Capture the cell that displays the provided text and extract its [x, y] central coordinate. 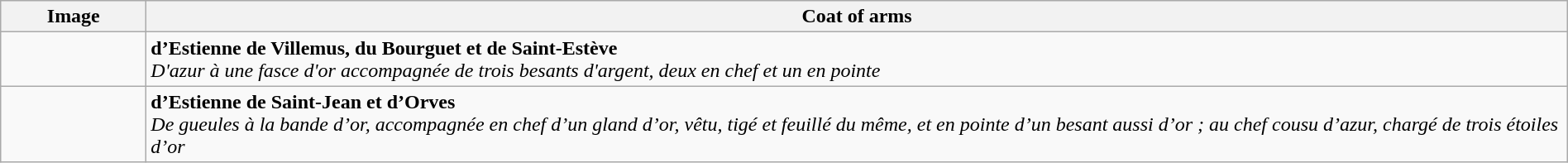
d’Estienne de Villemus, du Bourguet et de Saint-EstèveD'azur à une fasce d'or accompagnée de trois besants d'argent, deux en chef et un en pointe [857, 60]
Coat of arms [857, 17]
Image [74, 17]
